Extract the [x, y] coordinate from the center of the cell holding the provided text.  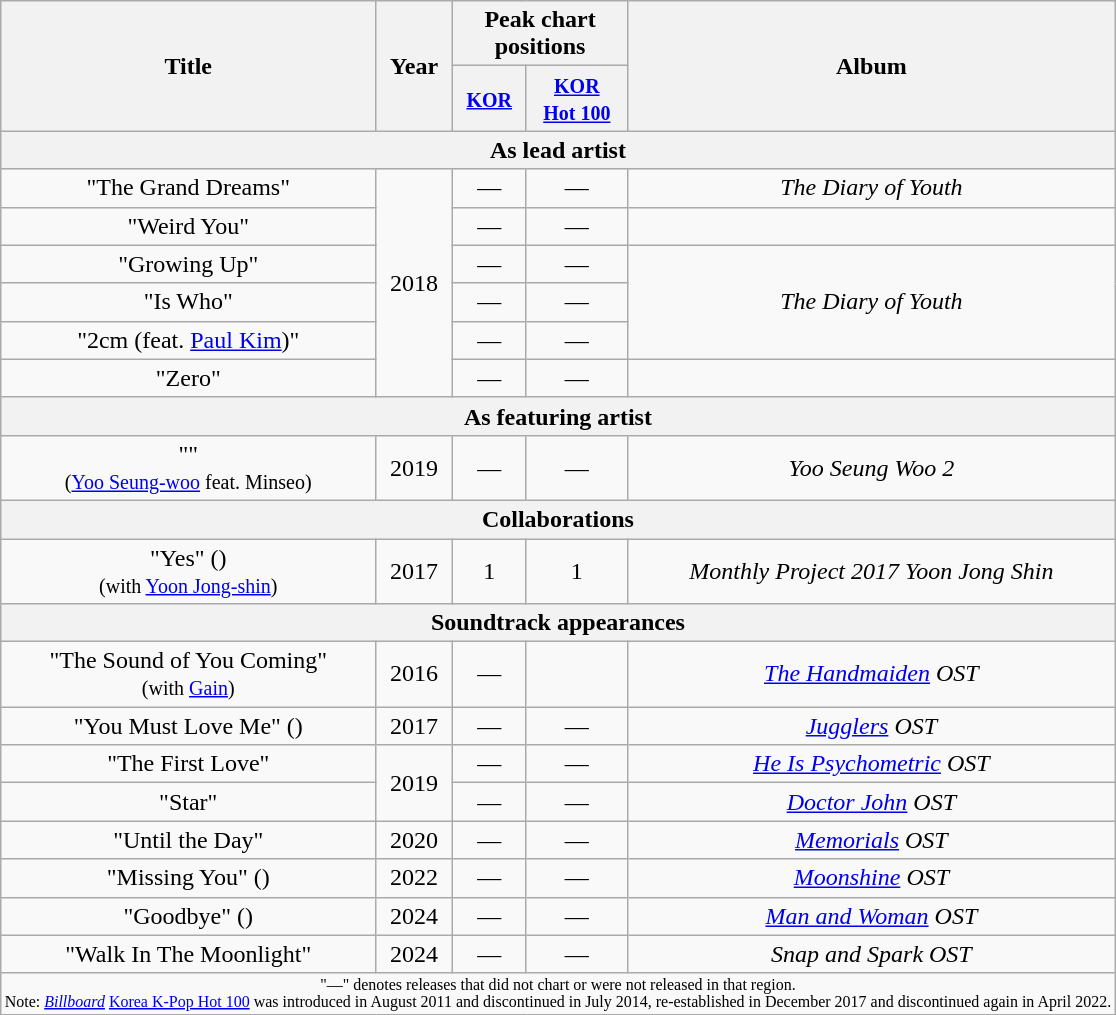
Collaborations [558, 519]
"Yes" () (with Yoon Jong-shin) [188, 570]
Title [188, 66]
"Until the Day" [188, 840]
"Missing You" () [188, 878]
2020 [414, 840]
"Growing Up" [188, 264]
Year [414, 66]
Soundtrack appearances [558, 623]
Monthly Project 2017 Yoon Jong Shin [872, 570]
"Zero" [188, 378]
He Is Psychometric OST [872, 764]
Memorials OST [872, 840]
"Weird You" [188, 226]
"You Must Love Me" () [188, 726]
KORHot 100 [577, 98]
"The Sound of You Coming" (with Gain) [188, 674]
"The Grand Dreams" [188, 188]
Snap and Spark OST [872, 954]
Moonshine OST [872, 878]
"Is Who" [188, 302]
Yoo Seung Woo 2 [872, 468]
Jugglers OST [872, 726]
As lead artist [558, 150]
KOR [489, 98]
"Goodbye" () [188, 916]
Album [872, 66]
Peak chart positions [540, 34]
2016 [414, 674]
"Walk In The Moonlight" [188, 954]
Doctor John OST [872, 802]
"2cm (feat. Paul Kim)" [188, 340]
2022 [414, 878]
"The First Love" [188, 764]
"Star" [188, 802]
Man and Woman OST [872, 916]
As featuring artist [558, 416]
The Handmaiden OST [872, 674]
"" (Yoo Seung-woo feat. Minseo) [188, 468]
2018 [414, 283]
